Pinpoint the cell where the given text exists, returning its (X, Y) midpoint coordinate. 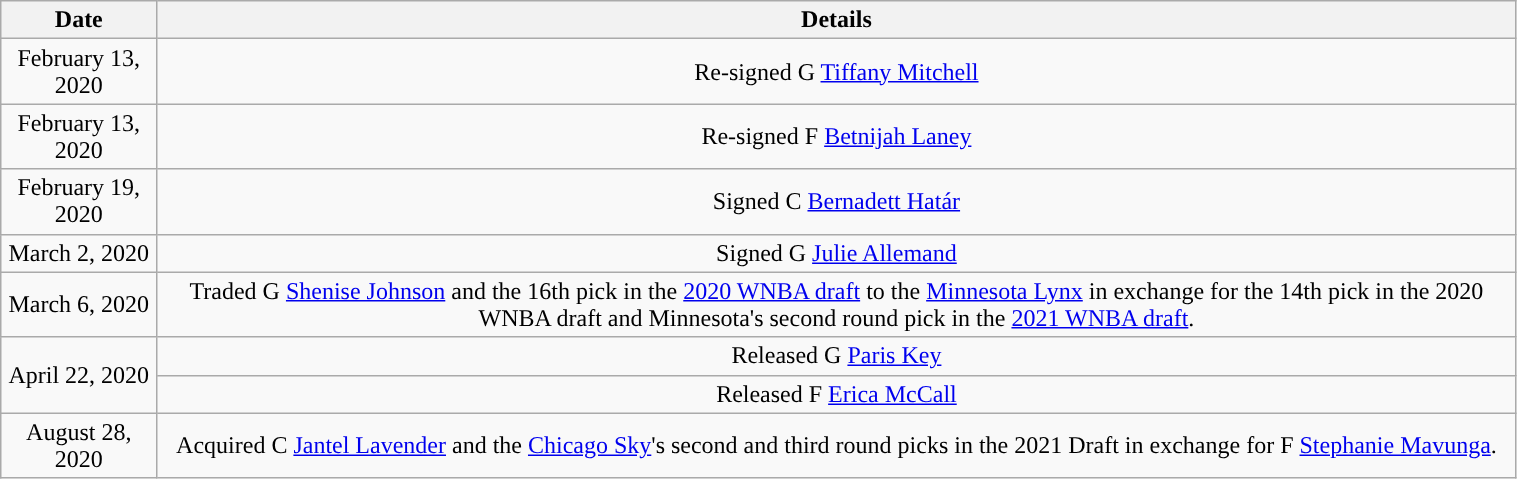
February 19, 2020 (79, 202)
Date (79, 20)
March 2, 2020 (79, 253)
Acquired C Jantel Lavender and the Chicago Sky's second and third round picks in the 2021 Draft in exchange for F Stephanie Mavunga. (836, 446)
Re-signed G Tiffany Mitchell (836, 72)
Released F Erica McCall (836, 394)
Details (836, 20)
August 28, 2020 (79, 446)
Released G Paris Key (836, 356)
March 6, 2020 (79, 304)
Signed G Julie Allemand (836, 253)
Re-signed F Betnijah Laney (836, 136)
April 22, 2020 (79, 375)
Signed C Bernadett Határ (836, 202)
